Output the [X, Y] coordinate of the center of the cell containing the given text.  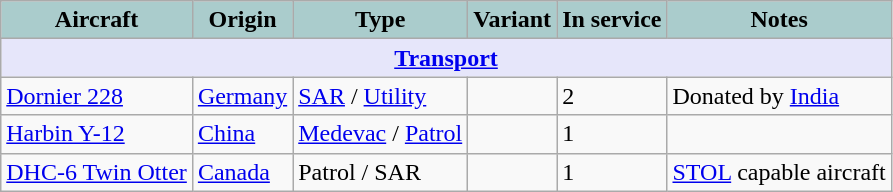
Canada [242, 172]
Origin [242, 20]
Donated by India [779, 96]
Harbin Y-12 [97, 134]
In service [612, 20]
Medevac / Patrol [380, 134]
Type [380, 20]
Notes [779, 20]
STOL capable aircraft [779, 172]
Patrol / SAR [380, 172]
2 [612, 96]
SAR / Utility [380, 96]
Aircraft [97, 20]
Transport [446, 58]
Dornier 228 [97, 96]
China [242, 134]
Germany [242, 96]
DHC-6 Twin Otter [97, 172]
Variant [512, 20]
